For the text-containing cell, return its midpoint in [x, y] coordinate format. 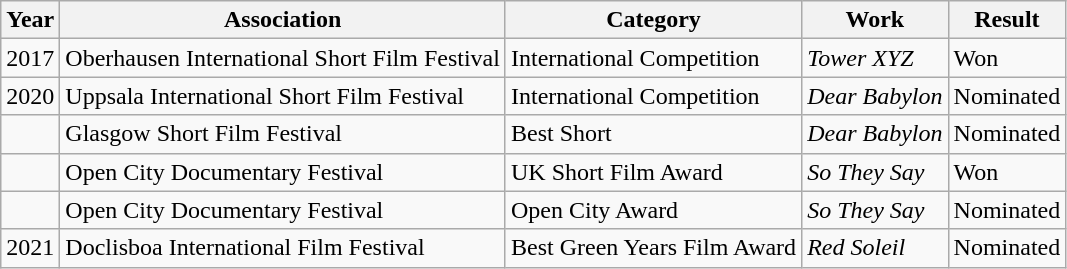
Red Soleil [875, 248]
Best Green Years Film Award [653, 248]
Glasgow Short Film Festival [283, 134]
Category [653, 20]
Work [875, 20]
Open City Award [653, 210]
Tower XYZ [875, 58]
Association [283, 20]
2021 [30, 248]
2020 [30, 96]
Best Short [653, 134]
Oberhausen International Short Film Festival [283, 58]
Year [30, 20]
Uppsala International Short Film Festival [283, 96]
Result [1007, 20]
2017 [30, 58]
UK Short Film Award [653, 172]
Doclisboa International Film Festival [283, 248]
